Scan for the cell matching the given text and deliver its (X, Y) coordinate at center. 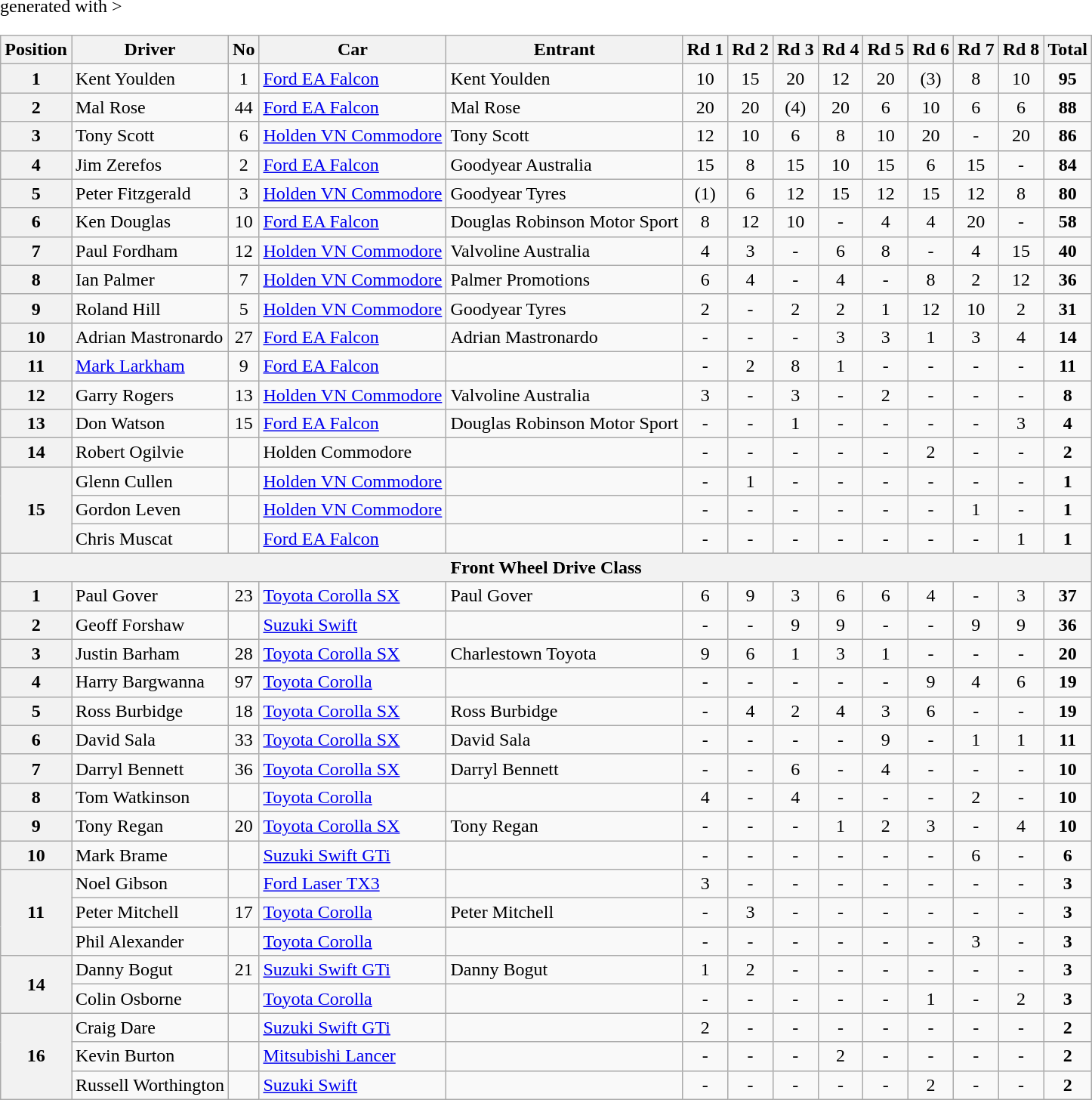
88 (1068, 107)
Glenn Cullen (150, 481)
Tom Watkinson (150, 797)
(3) (931, 79)
21 (244, 970)
Driver (150, 50)
Charlestown Toyota (565, 654)
28 (244, 654)
Car (353, 50)
Harry Bargwanna (150, 682)
Mark Larkham (150, 366)
Ford Laser TX3 (353, 884)
Rd 7 (976, 50)
23 (244, 596)
27 (244, 337)
(4) (795, 107)
Phil Alexander (150, 941)
Kevin Burton (150, 1056)
97 (244, 682)
84 (1068, 165)
Justin Barham (150, 654)
Russell Worthington (150, 1085)
Rd 2 (751, 50)
86 (1068, 136)
Rd 8 (1021, 50)
Peter Fitzgerald (150, 193)
Garry Rogers (150, 395)
Paul Fordham (150, 251)
Noel Gibson (150, 884)
31 (1068, 308)
No (244, 50)
Jim Zerefos (150, 165)
Gordon Leven (150, 510)
(1) (705, 193)
Palmer Promotions (565, 280)
Mark Brame (150, 854)
37 (1068, 596)
Rd 6 (931, 50)
Mitsubishi Lancer (353, 1056)
33 (244, 740)
Colin Osborne (150, 999)
40 (1068, 251)
58 (1068, 222)
Rd 4 (841, 50)
Roland Hill (150, 308)
Ken Douglas (150, 222)
Entrant (565, 50)
Goodyear Australia (565, 165)
Holden Commodore (353, 453)
Robert Ogilvie (150, 453)
Rd 3 (795, 50)
Rd 5 (886, 50)
Ian Palmer (150, 280)
Position (36, 50)
80 (1068, 193)
16 (36, 1056)
Geoff Forshaw (150, 625)
Craig Dare (150, 1027)
18 (244, 711)
Don Watson (150, 424)
Chris Muscat (150, 539)
17 (244, 913)
Total (1068, 50)
Rd 1 (705, 50)
Front Wheel Drive Class (547, 567)
44 (244, 107)
95 (1068, 79)
